Locate the cell with the specified text and output its (x, y) center coordinate. 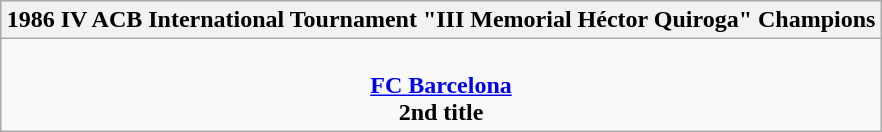
FC Barcelona 2nd title (441, 85)
1986 IV ACB International Tournament "III Memorial Héctor Quiroga" Champions (441, 20)
